Return [X, Y] of the center of cell containing provided text 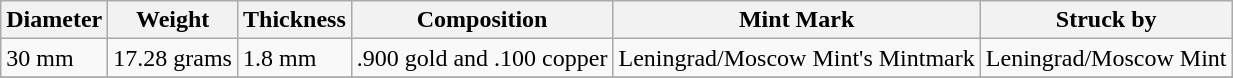
17.28 grams [173, 58]
.900 gold and .100 copper [482, 58]
Thickness [294, 20]
Leningrad/Moscow Mint [1106, 58]
Leningrad/Moscow Mint's Mintmark [796, 58]
Struck by [1106, 20]
Diameter [54, 20]
30 mm [54, 58]
Composition [482, 20]
Weight [173, 20]
1.8 mm [294, 58]
Mint Mark [796, 20]
